Return the [X, Y] coordinate for the center point of the cell that contains the specified text.  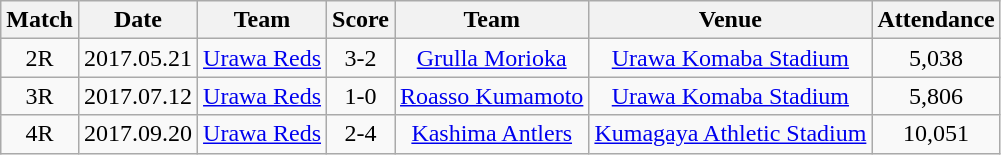
Date [138, 20]
2017.07.12 [138, 96]
1-0 [361, 96]
Attendance [936, 20]
Grulla Morioka [491, 58]
10,051 [936, 134]
3R [40, 96]
2R [40, 58]
3-2 [361, 58]
4R [40, 134]
Match [40, 20]
5,038 [936, 58]
2017.09.20 [138, 134]
2017.05.21 [138, 58]
Kumagaya Athletic Stadium [730, 134]
Score [361, 20]
Roasso Kumamoto [491, 96]
2-4 [361, 134]
Venue [730, 20]
Kashima Antlers [491, 134]
5,806 [936, 96]
